Find where the given text appears and provide that cell's center as (x, y) coordinate. 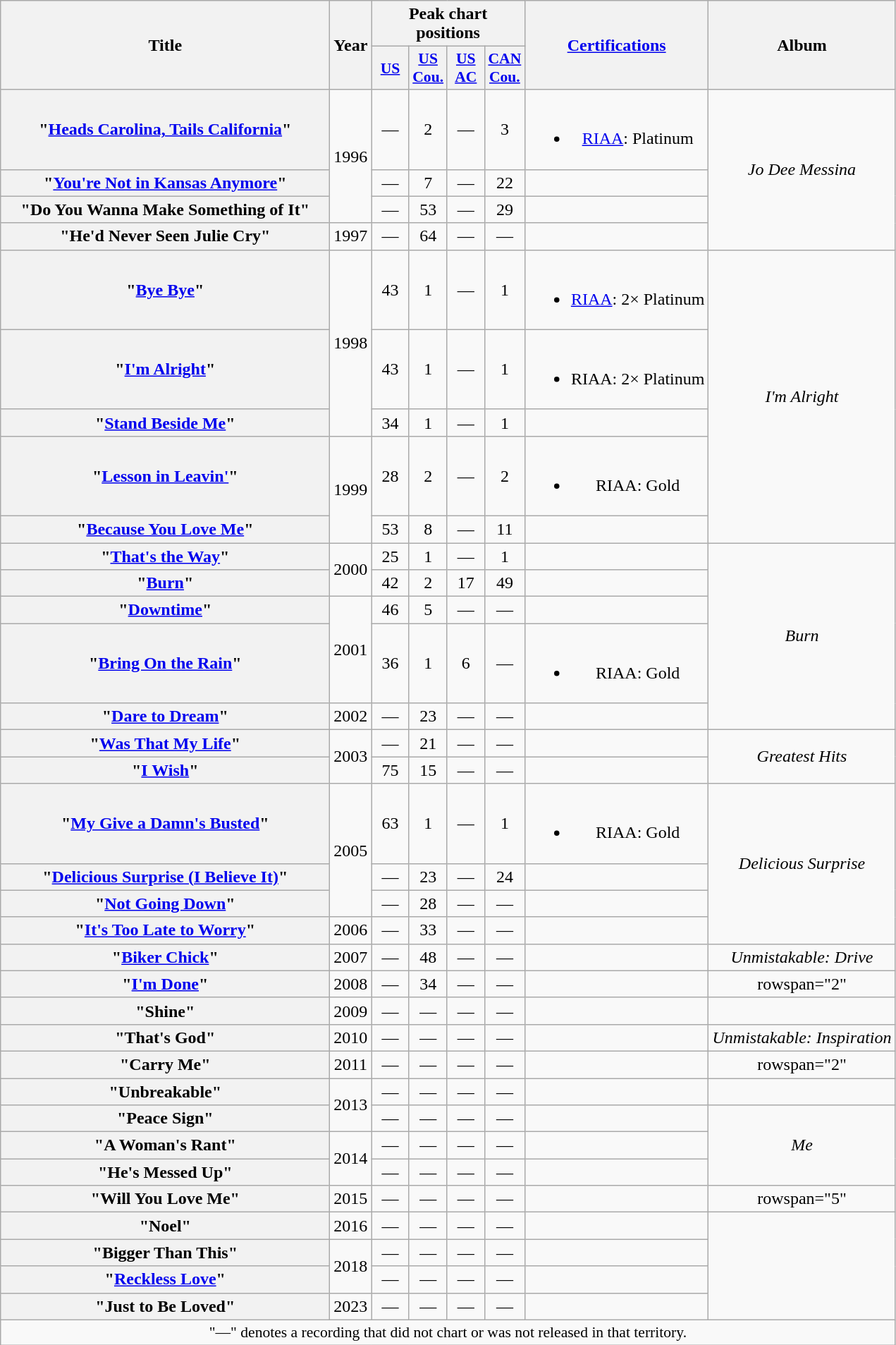
25 (391, 556)
CANCou. (505, 68)
"Unbreakable" (165, 1091)
2009 (351, 1011)
7 (428, 183)
2010 (351, 1037)
"You're Not in Kansas Anymore" (165, 183)
2013 (351, 1104)
1996 (351, 157)
Burn (802, 636)
Delicious Surprise (802, 863)
"Biker Chick" (165, 957)
"I Wish" (165, 770)
"Peace Sign" (165, 1119)
"Delicious Surprise (I Believe It)" (165, 877)
"I'm Alright" (165, 370)
21 (428, 743)
75 (391, 770)
1998 (351, 343)
"Was That My Life" (165, 743)
Greatest Hits (802, 757)
Title (165, 45)
USCou. (428, 68)
64 (428, 236)
"He'd Never Seen Julie Cry" (165, 236)
"—" denotes a recording that did not chart or was not released in that territory. (448, 1332)
11 (505, 529)
49 (505, 583)
2011 (351, 1064)
"Heads Carolina, Tails California" (165, 130)
3 (505, 130)
Year (351, 45)
2005 (351, 851)
2006 (351, 930)
29 (505, 209)
2003 (351, 757)
22 (505, 183)
"Just to Be Loved" (165, 1306)
"I'm Done" (165, 984)
2000 (351, 570)
"Burn" (165, 583)
Me (802, 1145)
"Lesson in Leavin'" (165, 475)
"Downtime" (165, 610)
42 (391, 583)
"Not Going Down" (165, 903)
"Bye Bye" (165, 289)
"Dare to Dream" (165, 717)
15 (428, 770)
2008 (351, 984)
2002 (351, 717)
"My Give a Damn's Busted" (165, 824)
"Reckless Love" (165, 1279)
2007 (351, 957)
"That's God" (165, 1037)
24 (505, 877)
rowspan="5" (802, 1199)
17 (465, 583)
Unmistakable: Drive (802, 957)
33 (428, 930)
"Bigger Than This" (165, 1253)
Peak chart positions (448, 24)
"Bring On the Rain" (165, 663)
2015 (351, 1199)
46 (391, 610)
"Do You Wanna Make Something of It" (165, 209)
2001 (351, 650)
"Will You Love Me" (165, 1199)
"A Woman's Rant" (165, 1145)
2023 (351, 1306)
1997 (351, 236)
63 (391, 824)
6 (465, 663)
Album (802, 45)
Unmistakable: Inspiration (802, 1037)
"Shine" (165, 1011)
Jo Dee Messina (802, 169)
"Because You Love Me" (165, 529)
Certifications (616, 45)
48 (428, 957)
2018 (351, 1266)
36 (391, 663)
I'm Alright (802, 396)
8 (428, 529)
5 (428, 610)
2016 (351, 1226)
1999 (351, 489)
"Noel" (165, 1226)
"It's Too Late to Worry" (165, 930)
US (391, 68)
"Carry Me" (165, 1064)
RIAA: Platinum (616, 130)
"He's Messed Up" (165, 1172)
"That's the Way" (165, 556)
USAC (465, 68)
2014 (351, 1159)
"Stand Beside Me" (165, 422)
